Determine the [X, Y] coordinate at the center of the cell enclosing the given text.  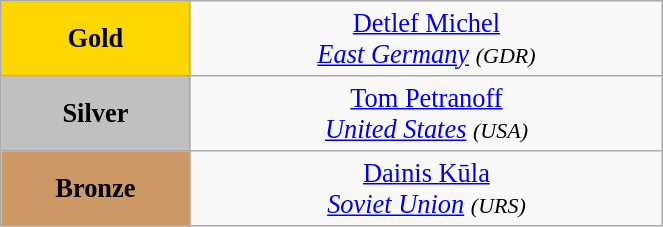
Silver [96, 112]
Bronze [96, 188]
Gold [96, 38]
Dainis KūlaSoviet Union (URS) [426, 188]
Tom PetranoffUnited States (USA) [426, 112]
Detlef MichelEast Germany (GDR) [426, 38]
